Locate the cell with the specified text and output its (x, y) center coordinate. 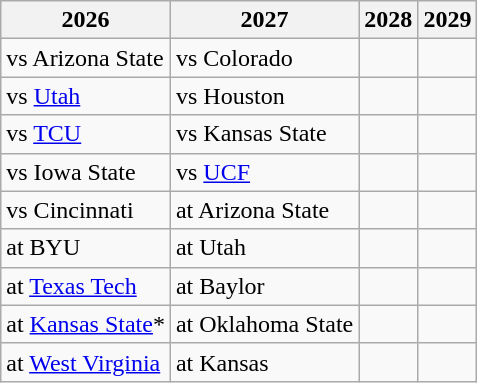
at Arizona State (264, 210)
at Texas Tech (86, 286)
vs Kansas State (264, 134)
at Utah (264, 248)
2026 (86, 20)
at BYU (86, 248)
at Baylor (264, 286)
vs Houston (264, 96)
at Kansas State* (86, 324)
at Oklahoma State (264, 324)
vs Utah (86, 96)
2029 (448, 20)
2028 (388, 20)
at Kansas (264, 362)
vs Arizona State (86, 58)
vs TCU (86, 134)
vs Iowa State (86, 172)
vs UCF (264, 172)
vs Cincinnati (86, 210)
at West Virginia (86, 362)
vs Colorado (264, 58)
2027 (264, 20)
